Provide the [X, Y] coordinate of the cell's center where the given text is located.  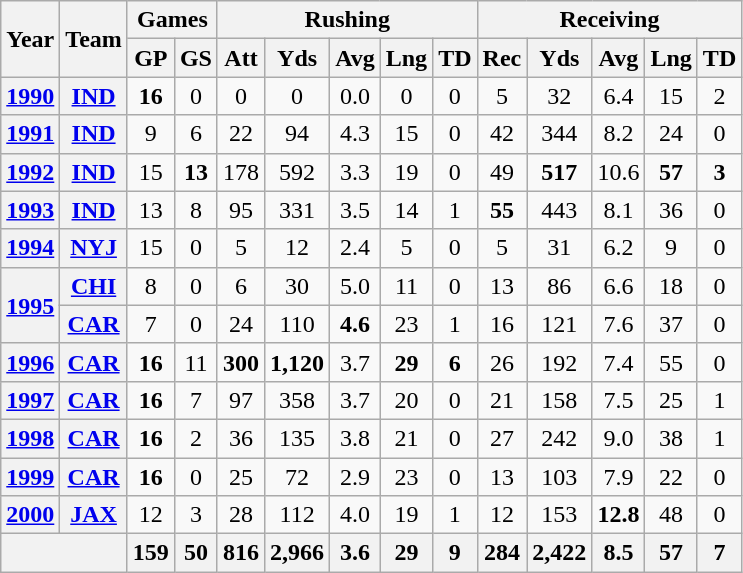
816 [240, 553]
5.0 [356, 286]
GP [150, 58]
358 [298, 400]
9.0 [618, 438]
49 [502, 172]
159 [150, 553]
42 [502, 134]
7.4 [618, 362]
3.3 [356, 172]
2,422 [560, 553]
Rec [502, 58]
153 [560, 515]
6.6 [618, 286]
1996 [30, 362]
NYJ [94, 248]
32 [560, 96]
2000 [30, 515]
242 [560, 438]
Receiving [610, 20]
8.2 [618, 134]
Att [240, 58]
517 [560, 172]
Games [172, 20]
30 [298, 286]
Team [94, 39]
6.4 [618, 96]
7.6 [618, 324]
48 [671, 515]
10.6 [618, 172]
JAX [94, 515]
GS [196, 58]
0.0 [356, 96]
18 [671, 286]
103 [560, 477]
31 [560, 248]
135 [298, 438]
1995 [30, 305]
20 [406, 400]
95 [240, 210]
6.2 [618, 248]
8.1 [618, 210]
12.8 [618, 515]
26 [502, 362]
1,120 [298, 362]
Year [30, 39]
1990 [30, 96]
2.4 [356, 248]
2.9 [356, 477]
121 [560, 324]
37 [671, 324]
72 [298, 477]
178 [240, 172]
158 [560, 400]
28 [240, 515]
4.6 [356, 324]
38 [671, 438]
8.5 [618, 553]
2,966 [298, 553]
3.6 [356, 553]
97 [240, 400]
14 [406, 210]
1994 [30, 248]
112 [298, 515]
192 [560, 362]
443 [560, 210]
4.0 [356, 515]
110 [298, 324]
4.3 [356, 134]
344 [560, 134]
27 [502, 438]
CHI [94, 286]
94 [298, 134]
1998 [30, 438]
300 [240, 362]
7.5 [618, 400]
7.9 [618, 477]
592 [298, 172]
331 [298, 210]
3.5 [356, 210]
1999 [30, 477]
1993 [30, 210]
1997 [30, 400]
1992 [30, 172]
284 [502, 553]
3.8 [356, 438]
1991 [30, 134]
Rushing [347, 20]
86 [560, 286]
50 [196, 553]
